Find where the given text appears and provide that cell's center as (X, Y) coordinate. 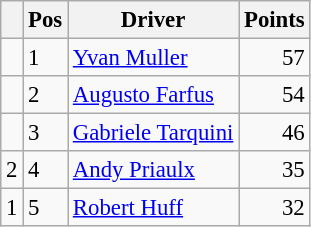
46 (274, 133)
4 (46, 170)
Robert Huff (154, 208)
5 (46, 208)
Gabriele Tarquini (154, 133)
Andy Priaulx (154, 170)
Augusto Farfus (154, 95)
3 (46, 133)
57 (274, 58)
35 (274, 170)
54 (274, 95)
Yvan Muller (154, 58)
Driver (154, 20)
Points (274, 20)
32 (274, 208)
Pos (46, 20)
